Locate the cell with the specified text and output its [X, Y] center coordinate. 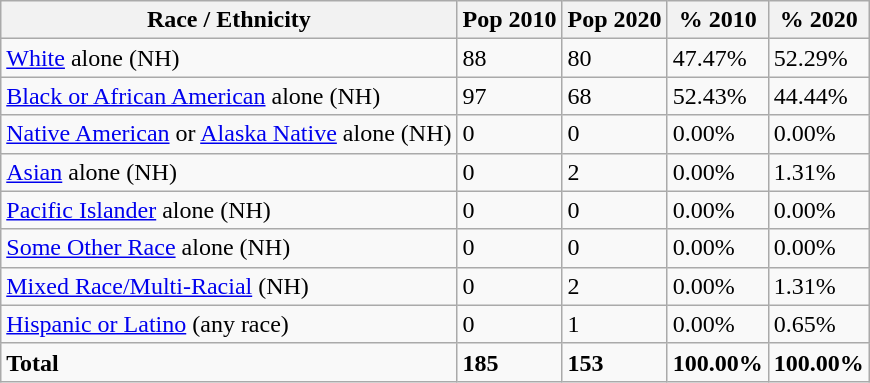
Pop 2010 [510, 20]
80 [614, 58]
47.47% [718, 58]
Pacific Islander alone (NH) [229, 210]
Race / Ethnicity [229, 20]
Asian alone (NH) [229, 172]
52.29% [818, 58]
% 2010 [718, 20]
Mixed Race/Multi-Racial (NH) [229, 286]
% 2020 [818, 20]
Native American or Alaska Native alone (NH) [229, 134]
Black or African American alone (NH) [229, 96]
52.43% [718, 96]
185 [510, 362]
White alone (NH) [229, 58]
Hispanic or Latino (any race) [229, 324]
Total [229, 362]
68 [614, 96]
1 [614, 324]
Some Other Race alone (NH) [229, 248]
97 [510, 96]
88 [510, 58]
0.65% [818, 324]
Pop 2020 [614, 20]
44.44% [818, 96]
153 [614, 362]
